Find where the given text appears and provide that cell's center as (X, Y) coordinate. 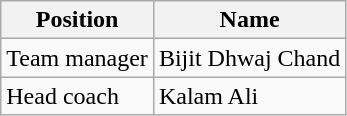
Position (78, 20)
Kalam Ali (249, 96)
Name (249, 20)
Team manager (78, 58)
Bijit Dhwaj Chand (249, 58)
Head coach (78, 96)
